Detect which cell encompasses the target text, then output its (x, y) center coordinate. 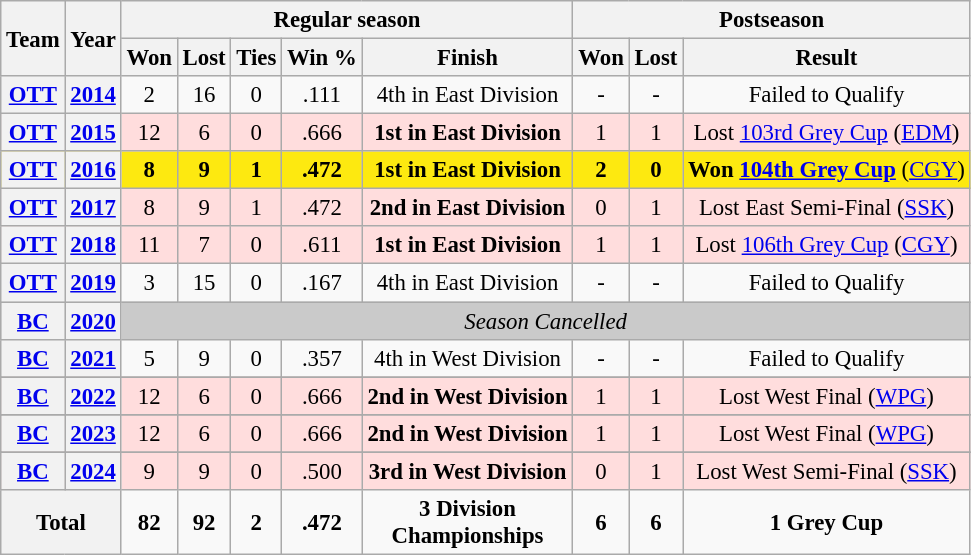
Season Cancelled (546, 321)
16 (204, 95)
.111 (322, 95)
Regular season (347, 20)
Lost East Semi-Final (SSK) (826, 208)
2nd in East Division (468, 208)
.611 (322, 245)
2018 (93, 245)
4th in West Division (468, 358)
2024 (93, 471)
2020 (93, 321)
2021 (93, 358)
Lost 103rd Grey Cup (EDM) (826, 133)
Total (61, 522)
2015 (93, 133)
Win % (322, 58)
3 DivisionChampionships (468, 522)
3 (149, 283)
Year (93, 38)
Postseason (772, 20)
15 (204, 283)
.357 (322, 358)
2023 (93, 433)
.500 (322, 471)
2019 (93, 283)
82 (149, 522)
2016 (93, 170)
Team (33, 38)
3rd in West Division (468, 471)
2014 (93, 95)
Result (826, 58)
1 Grey Cup (826, 522)
5 (149, 358)
Ties (256, 58)
Won 104th Grey Cup (CGY) (826, 170)
11 (149, 245)
Lost 106th Grey Cup (CGY) (826, 245)
92 (204, 522)
2017 (93, 208)
Lost West Semi-Final (SSK) (826, 471)
2022 (93, 396)
Finish (468, 58)
7 (204, 245)
.167 (322, 283)
